Output the (X, Y) coordinate of the center of the cell containing the given text.  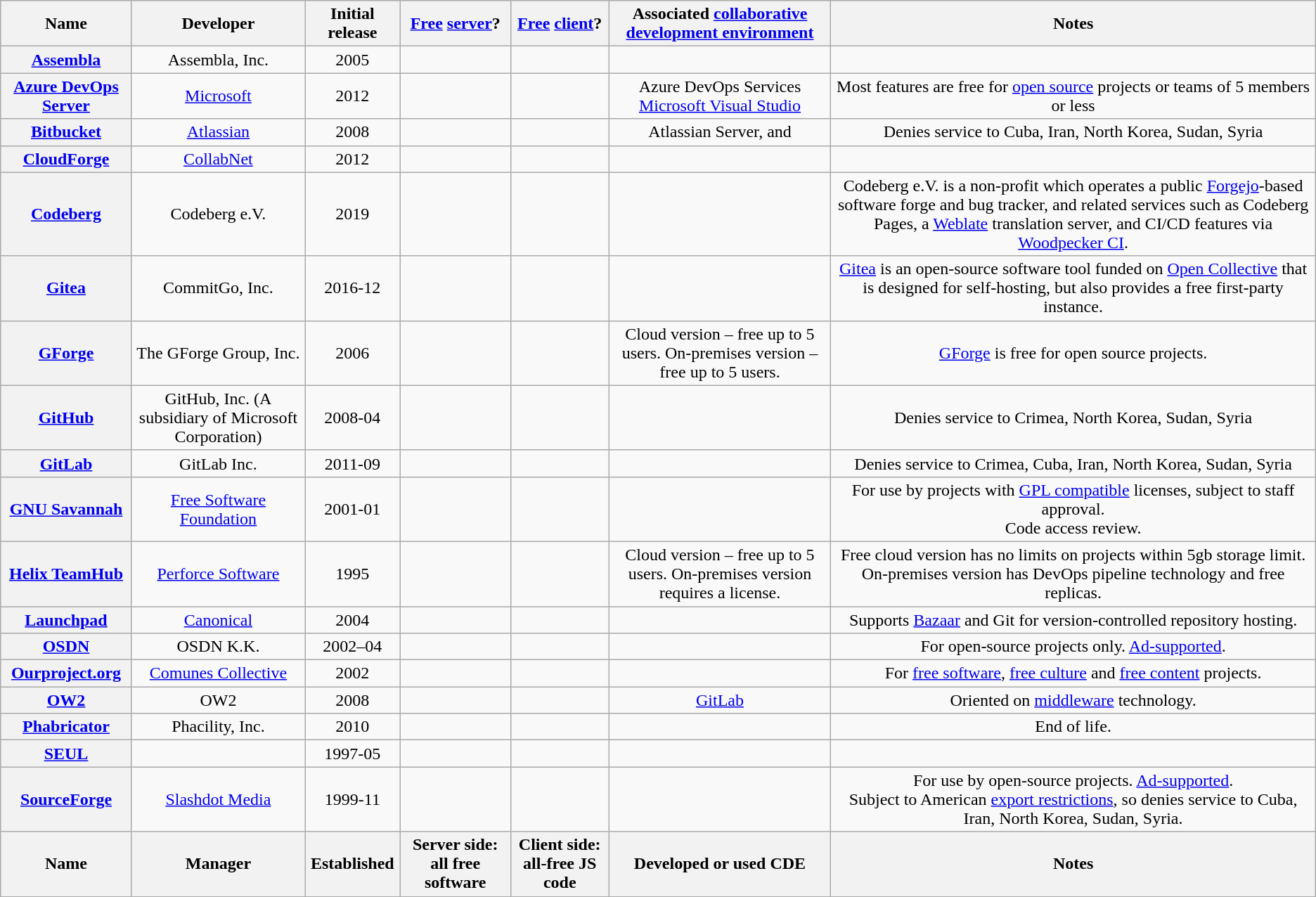
Free client? (560, 24)
Assembla, Inc. (218, 60)
Perforce Software (218, 574)
Denies service to Crimea, North Korea, Sudan, Syria (1073, 418)
GNU Savannah (66, 509)
2002 (353, 673)
2002–04 (353, 647)
SourceForge (66, 799)
Manager (218, 864)
Oriented on middleware technology. (1073, 700)
Supports Bazaar and Git for version-controlled repository hosting. (1073, 619)
CloudForge (66, 159)
GitHub (66, 418)
Initial release (353, 24)
The GForge Group, Inc. (218, 353)
Developer (218, 24)
Atlassian Server, and (720, 132)
Gitea (66, 288)
Helix TeamHub (66, 574)
2006 (353, 353)
Assembla (66, 60)
Cloud version – free up to 5 users. On-premises version requires a license. (720, 574)
Server side: all free software (456, 864)
OSDN (66, 647)
Codeberg (66, 214)
2005 (353, 60)
Cloud version – free up to 5 users. On-premises version – free up to 5 users. (720, 353)
Microsoft (218, 96)
Most features are free for open source projects or teams of 5 members or less (1073, 96)
GitHub, Inc. (A subsidiary of Microsoft Corporation) (218, 418)
For use by open-source projects. Ad-supported.Subject to American export restrictions, so denies service to Cuba, Iran, North Korea, Sudan, Syria. (1073, 799)
2010 (353, 727)
End of life. (1073, 727)
For free software, free culture and free content projects. (1073, 673)
1995 (353, 574)
2016-12 (353, 288)
Azure DevOps Server (66, 96)
For open-source projects only. Ad-supported. (1073, 647)
Denies service to Crimea, Cuba, Iran, North Korea, Sudan, Syria (1073, 463)
For use by projects with GPL compatible licenses, subject to staff approval.Code access review. (1073, 509)
2001-01 (353, 509)
Gitea is an open-source software tool funded on Open Collective that is designed for self-hosting, but also provides a free first-party instance. (1073, 288)
Slashdot Media (218, 799)
Launchpad (66, 619)
Codeberg e.V. (218, 214)
2008-04 (353, 418)
1999-11 (353, 799)
SEUL (66, 754)
Azure DevOps ServicesMicrosoft Visual Studio (720, 96)
Comunes Collective (218, 673)
Client side: all-free JS code (560, 864)
Free Software Foundation (218, 509)
Canonical (218, 619)
GForge is free for open source projects. (1073, 353)
Phacility, Inc. (218, 727)
Free cloud version has no limits on projects within 5gb storage limit.On-premises version has DevOps pipeline technology and free replicas. (1073, 574)
Free server? (456, 24)
Established (353, 864)
CollabNet (218, 159)
2011-09 (353, 463)
1997-05 (353, 754)
2019 (353, 214)
GitLab Inc. (218, 463)
Developed or used CDE (720, 864)
CommitGo, Inc. (218, 288)
Phabricator (66, 727)
Atlassian (218, 132)
GForge (66, 353)
Bitbucket (66, 132)
OSDN K.K. (218, 647)
Denies service to Cuba, Iran, North Korea, Sudan, Syria (1073, 132)
2004 (353, 619)
Ourproject.org (66, 673)
Associated collaborative development environment (720, 24)
